Output the (x, y) coordinate of the center of the cell containing the given text.  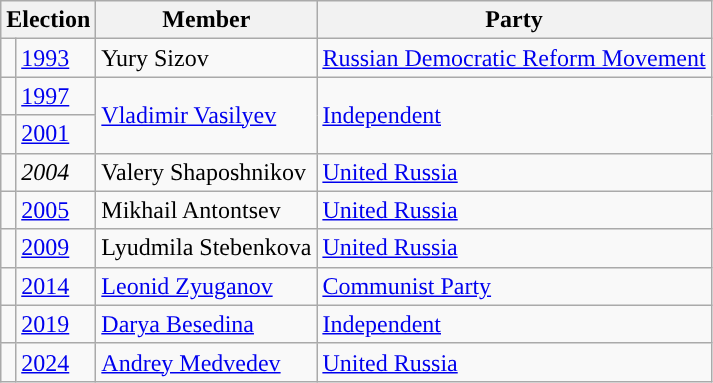
Leonid Zyuganov (206, 286)
2024 (56, 362)
Lyudmila Stebenkova (206, 248)
Member (206, 20)
Andrey Medvedev (206, 362)
2001 (56, 134)
Election (48, 20)
Vladimir Vasilyev (206, 115)
Mikhail Antontsev (206, 210)
Russian Democratic Reform Movement (514, 58)
Darya Besedina (206, 324)
2004 (56, 172)
Party (514, 20)
Valery Shaposhnikov (206, 172)
2019 (56, 324)
1993 (56, 58)
Communist Party (514, 286)
2009 (56, 248)
Yury Sizov (206, 58)
2005 (56, 210)
2014 (56, 286)
1997 (56, 96)
